Capture the cell that displays the provided text and extract its [x, y] central coordinate. 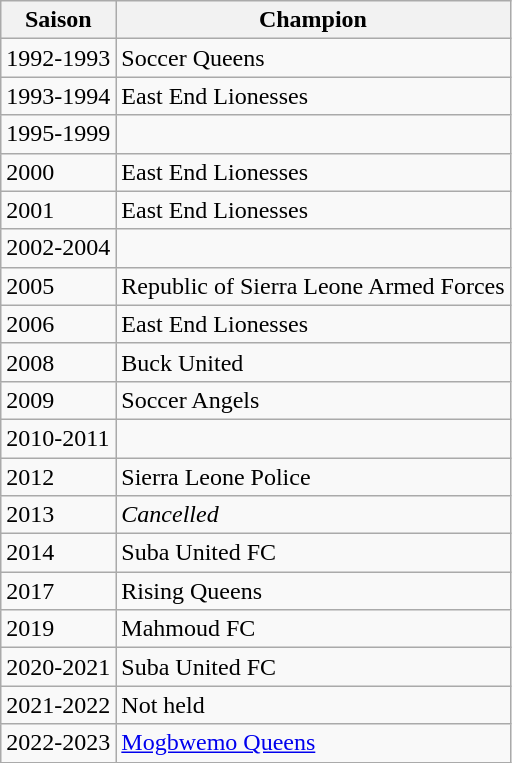
Soccer Queens [313, 58]
2000 [58, 172]
Soccer Angels [313, 400]
2010-2011 [58, 438]
2022-2023 [58, 743]
2008 [58, 362]
Mahmoud FC [313, 629]
1995-1999 [58, 134]
2020-2021 [58, 667]
Buck United [313, 362]
Not held [313, 705]
Champion [313, 20]
2014 [58, 553]
2006 [58, 324]
Sierra Leone Police [313, 477]
Cancelled [313, 515]
2019 [58, 629]
1993-1994 [58, 96]
2005 [58, 286]
2001 [58, 210]
Saison [58, 20]
Mogbwemo Queens [313, 743]
2012 [58, 477]
1992-1993 [58, 58]
2002-2004 [58, 248]
Republic of Sierra Leone Armed Forces [313, 286]
2021-2022 [58, 705]
2013 [58, 515]
Rising Queens [313, 591]
2017 [58, 591]
2009 [58, 400]
